Return the (x, y) coordinate for the center point of the cell that contains the specified text.  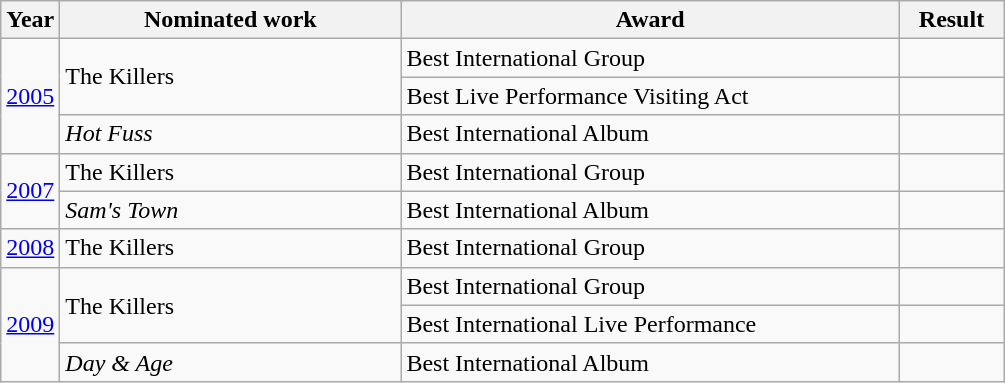
2008 (30, 248)
Sam's Town (230, 210)
2009 (30, 324)
Best International Live Performance (650, 324)
Result (951, 20)
Best Live Performance Visiting Act (650, 96)
2007 (30, 191)
Hot Fuss (230, 134)
Award (650, 20)
2005 (30, 96)
Nominated work (230, 20)
Day & Age (230, 362)
Year (30, 20)
